Provide the (X, Y) coordinate of the cell's center where the given text is located.  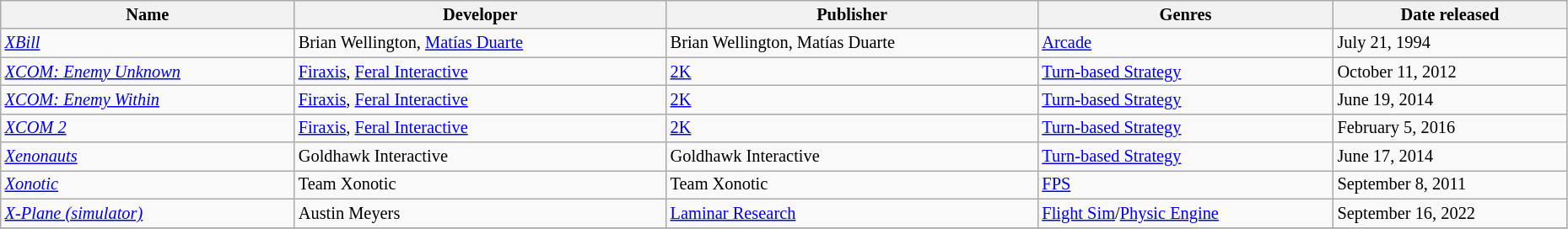
February 5, 2016 (1451, 128)
Xonotic (148, 184)
Austin Meyers (481, 213)
Xenonauts (148, 157)
Name (148, 14)
Developer (481, 14)
September 16, 2022 (1451, 213)
XCOM: Enemy Unknown (148, 72)
Publisher (852, 14)
Arcade (1185, 43)
FPS (1185, 184)
XCOM 2 (148, 128)
XBill (148, 43)
October 11, 2012 (1451, 72)
Genres (1185, 14)
July 21, 1994 (1451, 43)
Flight Sim/Physic Engine (1185, 213)
June 19, 2014 (1451, 99)
Laminar Research (852, 213)
September 8, 2011 (1451, 184)
June 17, 2014 (1451, 157)
X-Plane (simulator) (148, 213)
Date released (1451, 14)
XCOM: Enemy Within (148, 99)
